Identify which cell holds the provided text, then report its [X, Y] central coordinate. 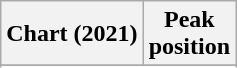
Peakposition [189, 34]
Chart (2021) [72, 34]
